Return the [X, Y] coordinate for the center point of the cell that contains the specified text.  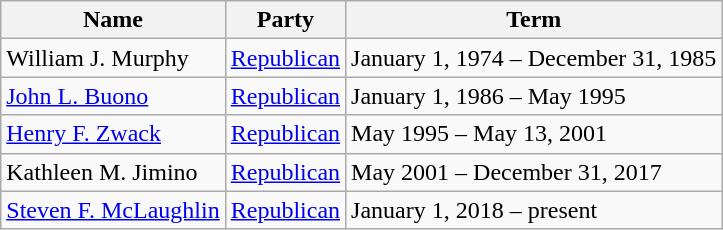
William J. Murphy [113, 58]
John L. Buono [113, 96]
Steven F. McLaughlin [113, 210]
January 1, 1974 – December 31, 1985 [534, 58]
May 1995 – May 13, 2001 [534, 134]
January 1, 1986 – May 1995 [534, 96]
Henry F. Zwack [113, 134]
May 2001 – December 31, 2017 [534, 172]
January 1, 2018 – present [534, 210]
Name [113, 20]
Kathleen M. Jimino [113, 172]
Party [285, 20]
Term [534, 20]
